Capture the cell that displays the provided text and extract its [x, y] central coordinate. 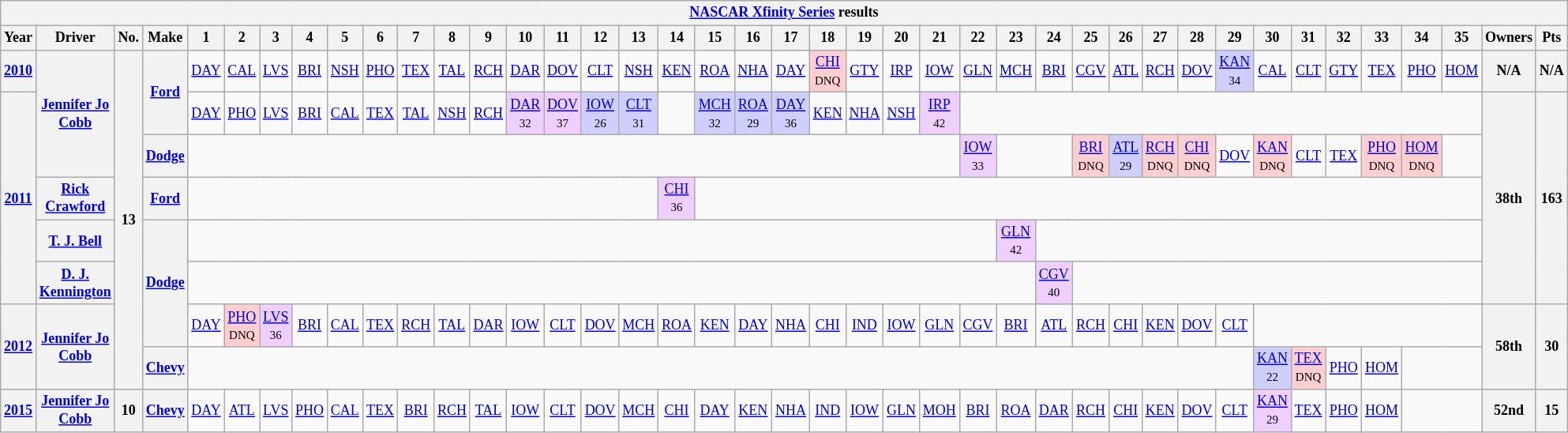
17 [791, 38]
3 [276, 38]
2012 [19, 346]
DAY36 [791, 114]
14 [677, 38]
22 [977, 38]
7 [416, 38]
4 [309, 38]
KAN34 [1235, 71]
38th [1510, 198]
1 [206, 38]
6 [381, 38]
20 [902, 38]
No. [128, 38]
DAR32 [526, 114]
5 [344, 38]
33 [1382, 38]
MOH [940, 410]
Owners [1510, 38]
Pts [1551, 38]
24 [1053, 38]
35 [1462, 38]
23 [1016, 38]
21 [940, 38]
12 [600, 38]
HOMDNQ [1421, 156]
9 [488, 38]
ROA29 [753, 114]
18 [827, 38]
19 [865, 38]
25 [1091, 38]
Rick Crawford [75, 198]
28 [1197, 38]
KAN22 [1273, 368]
KANDNQ [1273, 156]
2015 [19, 410]
CHI36 [677, 198]
TEXDNQ [1308, 368]
Year [19, 38]
LVS36 [276, 326]
NASCAR Xfinity Series results [784, 13]
IOW26 [600, 114]
GLN42 [1016, 241]
29 [1235, 38]
2010 [19, 71]
16 [753, 38]
ATL29 [1126, 156]
11 [563, 38]
Make [165, 38]
RCHDNQ [1161, 156]
BRIDNQ [1091, 156]
Driver [75, 38]
2 [242, 38]
163 [1551, 198]
58th [1510, 346]
26 [1126, 38]
DOV37 [563, 114]
MCH32 [715, 114]
T. J. Bell [75, 241]
KAN29 [1273, 410]
CLT31 [639, 114]
D. J. Kennington [75, 283]
IRP [902, 71]
52nd [1510, 410]
34 [1421, 38]
32 [1344, 38]
IRP42 [940, 114]
31 [1308, 38]
27 [1161, 38]
CGV40 [1053, 283]
2011 [19, 198]
8 [452, 38]
IOW33 [977, 156]
